Search for the cell housing the specified text and yield its [X, Y] center coordinate. 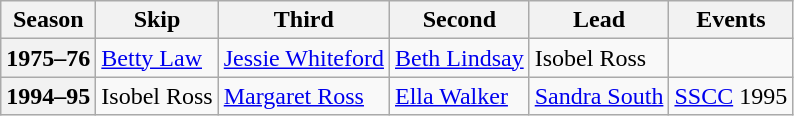
1994–95 [48, 96]
Sandra South [599, 96]
Season [48, 20]
Margaret Ross [304, 96]
Ella Walker [459, 96]
Third [304, 20]
Beth Lindsay [459, 58]
1975–76 [48, 58]
SSCC 1995 [731, 96]
Skip [157, 20]
Lead [599, 20]
Betty Law [157, 58]
Jessie Whiteford [304, 58]
Events [731, 20]
Second [459, 20]
